Output the [x, y] coordinate of the center of the cell containing the given text.  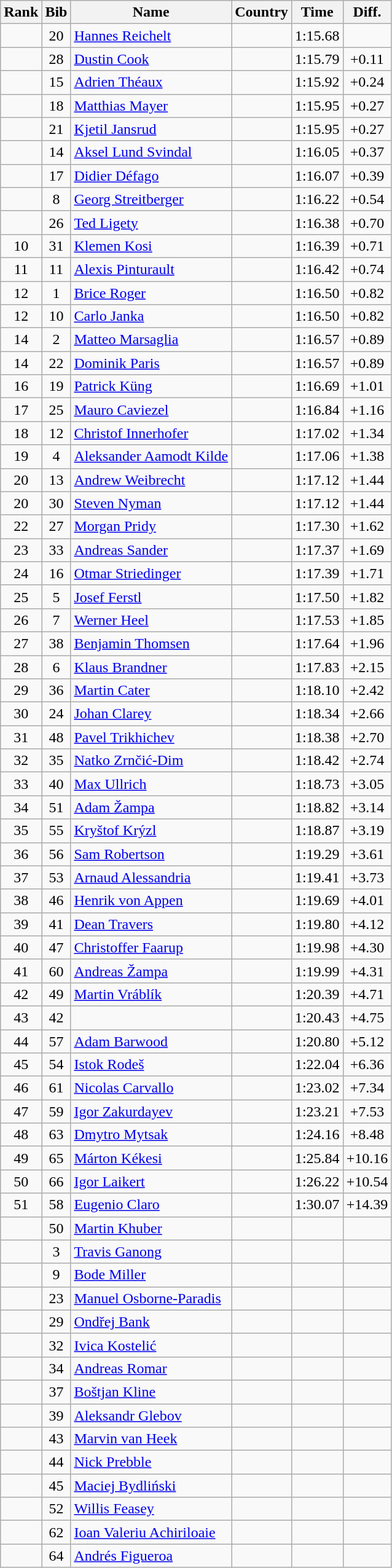
1:18.73 [317, 784]
1:20.80 [317, 1041]
Ivica Kostelić [151, 1345]
1:16.69 [317, 386]
Diff. [367, 12]
15 [57, 82]
Johan Clarey [151, 714]
Adrien Théaux [151, 82]
+0.11 [367, 59]
1:17.50 [317, 597]
58 [57, 1205]
Andrew Weibrecht [151, 480]
+4.31 [367, 971]
1:26.22 [317, 1182]
1:16.39 [317, 246]
Maciej Bydliński [151, 1486]
1:19.41 [317, 877]
Hannes Reichelt [151, 36]
Name [151, 12]
Aleksander Aamodt Kilde [151, 457]
1:22.04 [317, 1065]
1:20.43 [317, 1017]
55 [57, 831]
59 [57, 1111]
1:18.87 [317, 831]
1:17.39 [317, 573]
+1.01 [367, 386]
Kjetil Jansrud [151, 129]
1:19.29 [317, 854]
1:16.42 [317, 269]
Aleksandr Glebov [151, 1415]
+1.96 [367, 643]
1:16.22 [317, 199]
1:15.79 [317, 59]
1:18.82 [317, 807]
+5.12 [367, 1041]
21 [57, 129]
+1.62 [367, 527]
+10.54 [367, 1182]
Christoffer Faarup [151, 947]
+0.37 [367, 152]
Adam Barwood [151, 1041]
+0.39 [367, 176]
+0.71 [367, 246]
1:19.98 [317, 947]
Travis Ganong [151, 1252]
Bib [57, 12]
Nick Prebble [151, 1462]
Matthias Mayer [151, 106]
56 [57, 854]
+7.53 [367, 1111]
+0.54 [367, 199]
Márton Kékesi [151, 1158]
66 [57, 1182]
+6.36 [367, 1065]
Time [317, 12]
64 [57, 1556]
1:25.84 [317, 1158]
1:24.16 [317, 1135]
Andrés Figueroa [151, 1556]
Manuel Osborne-Paradis [151, 1298]
1:19.69 [317, 901]
+1.82 [367, 597]
Ondřej Bank [151, 1322]
Rank [21, 12]
5 [57, 597]
1:16.84 [317, 410]
+1.69 [367, 550]
+4.71 [367, 994]
+3.19 [367, 831]
+2.74 [367, 761]
1:18.42 [317, 761]
+8.48 [367, 1135]
9 [57, 1275]
1:17.64 [317, 643]
Arnaud Alessandria [151, 877]
Andreas Žampa [151, 971]
2 [57, 340]
54 [57, 1065]
Eugenio Claro [151, 1205]
1:16.07 [317, 176]
1:17.53 [317, 620]
52 [57, 1509]
Natko Zrnčić-Dim [151, 761]
Istok Rodeš [151, 1065]
Brice Roger [151, 293]
1:17.30 [317, 527]
62 [57, 1532]
1:18.34 [317, 714]
+1.38 [367, 457]
Mauro Caviezel [151, 410]
+14.39 [367, 1205]
Alexis Pinturault [151, 269]
1:30.07 [317, 1205]
Andreas Sander [151, 550]
+1.16 [367, 410]
1 [57, 293]
Martin Cater [151, 691]
1:19.80 [317, 924]
1:18.38 [317, 737]
4 [57, 457]
Nicolas Carvallo [151, 1088]
Dmytro Mytsak [151, 1135]
+1.34 [367, 433]
Bode Miller [151, 1275]
+1.85 [367, 620]
+2.42 [367, 691]
Boštjan Kline [151, 1392]
+2.70 [367, 737]
+0.24 [367, 82]
60 [57, 971]
Dean Travers [151, 924]
Martin Vráblík [151, 994]
Ted Ligety [151, 222]
+3.73 [367, 877]
3 [57, 1252]
57 [57, 1041]
+2.15 [367, 667]
63 [57, 1135]
Martin Khuber [151, 1228]
1:19.99 [317, 971]
+3.14 [367, 807]
13 [57, 480]
Henrik von Appen [151, 901]
+4.12 [367, 924]
+3.61 [367, 854]
+10.16 [367, 1158]
Country [262, 12]
Patrick Küng [151, 386]
Dominik Paris [151, 363]
1:20.39 [317, 994]
Aksel Lund Svindal [151, 152]
Igor Laikert [151, 1182]
Matteo Marsaglia [151, 340]
Klaus Brandner [151, 667]
Andreas Romar [151, 1368]
1:17.02 [317, 433]
Pavel Trikhichev [151, 737]
+7.34 [367, 1088]
Josef Ferstl [151, 597]
+3.05 [367, 784]
+0.70 [367, 222]
1:23.21 [317, 1111]
Didier Défago [151, 176]
Igor Zakurdayev [151, 1111]
Carlo Janka [151, 316]
Morgan Pridy [151, 527]
65 [57, 1158]
7 [57, 620]
+0.74 [367, 269]
1:15.92 [317, 82]
Werner Heel [151, 620]
1:16.05 [317, 152]
Ioan Valeriu Achiriloaie [151, 1532]
8 [57, 199]
Georg Streitberger [151, 199]
+4.75 [367, 1017]
53 [57, 877]
1:23.02 [317, 1088]
+4.30 [367, 947]
Christof Innerhofer [151, 433]
1:16.38 [317, 222]
+2.66 [367, 714]
Otmar Striedinger [151, 573]
Steven Nyman [151, 503]
Max Ullrich [151, 784]
1:17.37 [317, 550]
Sam Robertson [151, 854]
Benjamin Thomsen [151, 643]
1:18.10 [317, 691]
Klemen Kosi [151, 246]
61 [57, 1088]
1:17.06 [317, 457]
Dustin Cook [151, 59]
1:15.68 [317, 36]
+1.71 [367, 573]
Willis Feasey [151, 1509]
Kryštof Krýzl [151, 831]
+4.01 [367, 901]
6 [57, 667]
Adam Žampa [151, 807]
Marvin van Heek [151, 1439]
1:17.83 [317, 667]
